For the text-containing cell, return its midpoint in [x, y] coordinate format. 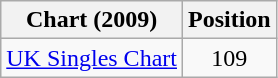
109 [229, 58]
Position [229, 20]
UK Singles Chart [92, 58]
Chart (2009) [92, 20]
